Extract the [x, y] coordinate from the center of the cell holding the provided text.  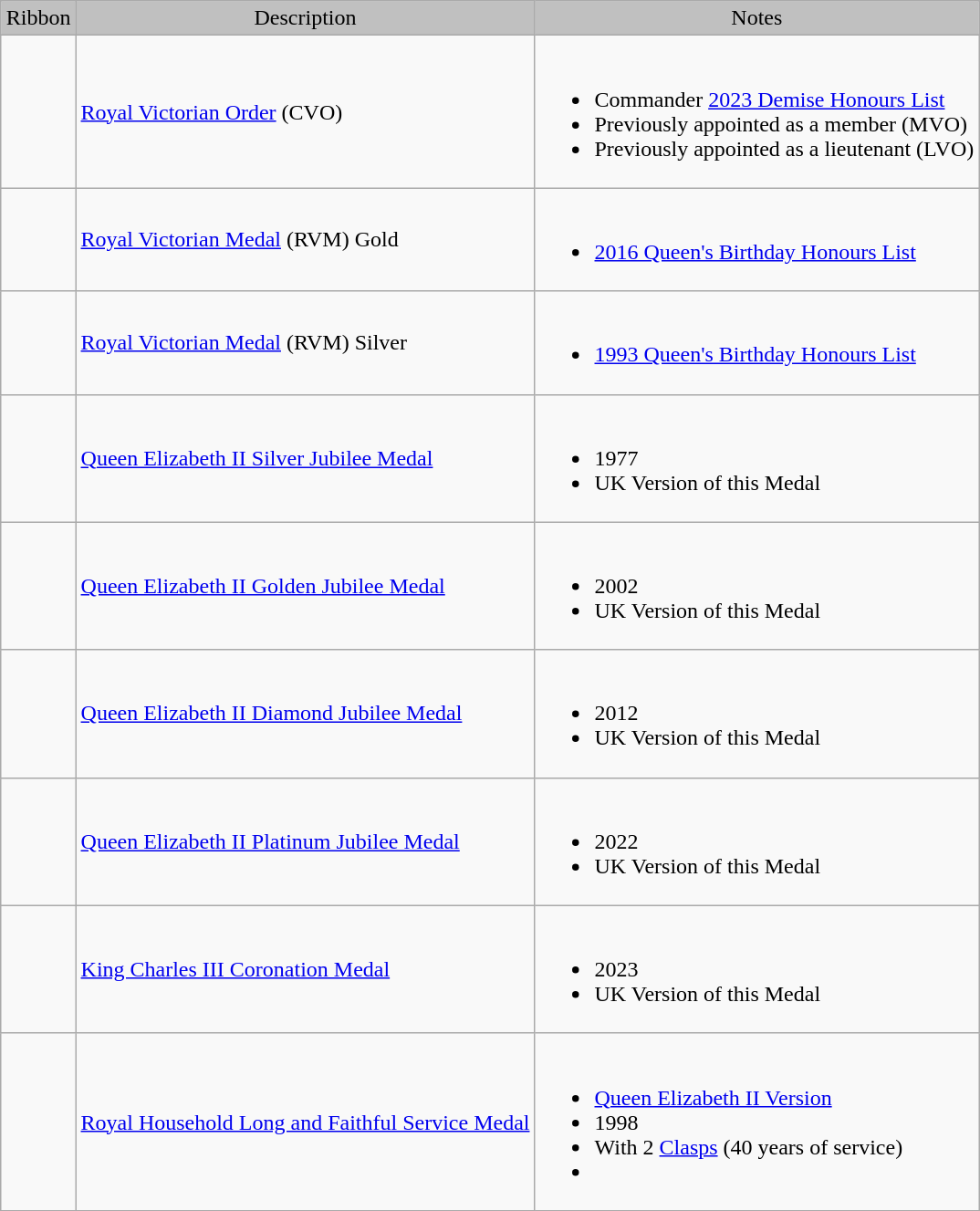
Notes [757, 18]
Commander 2023 Demise Honours ListPreviously appointed as a member (MVO)Previously appointed as a lieutenant (LVO) [757, 111]
Royal Household Long and Faithful Service Medal [305, 1122]
Description [305, 18]
2022UK Version of this Medal [757, 841]
1977UK Version of this Medal [757, 458]
2002UK Version of this Medal [757, 586]
King Charles III Coronation Medal [305, 969]
Queen Elizabeth II Diamond Jubilee Medal [305, 714]
Royal Victorian Medal (RVM) Gold [305, 239]
Queen Elizabeth II Platinum Jubilee Medal [305, 841]
Royal Victorian Medal (RVM) Silver [305, 343]
Royal Victorian Order (CVO) [305, 111]
1993 Queen's Birthday Honours List [757, 343]
2016 Queen's Birthday Honours List [757, 239]
Queen Elizabeth II Version1998With 2 Clasps (40 years of service) [757, 1122]
2023UK Version of this Medal [757, 969]
2012UK Version of this Medal [757, 714]
Queen Elizabeth II Silver Jubilee Medal [305, 458]
Ribbon [38, 18]
Queen Elizabeth II Golden Jubilee Medal [305, 586]
